Locate the cell with the specified text and output its (X, Y) center coordinate. 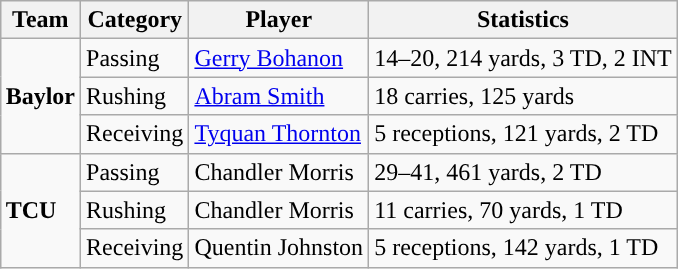
Gerry Bohanon (279, 58)
11 carries, 70 yards, 1 TD (524, 210)
Category (135, 20)
29–41, 461 yards, 2 TD (524, 172)
5 receptions, 142 yards, 1 TD (524, 248)
5 receptions, 121 yards, 2 TD (524, 134)
18 carries, 125 yards (524, 96)
TCU (40, 210)
14–20, 214 yards, 3 TD, 2 INT (524, 58)
Baylor (40, 96)
Tyquan Thornton (279, 134)
Player (279, 20)
Statistics (524, 20)
Quentin Johnston (279, 248)
Team (40, 20)
Abram Smith (279, 96)
